Return the (x, y) coordinate for the center point of the cell that contains the specified text.  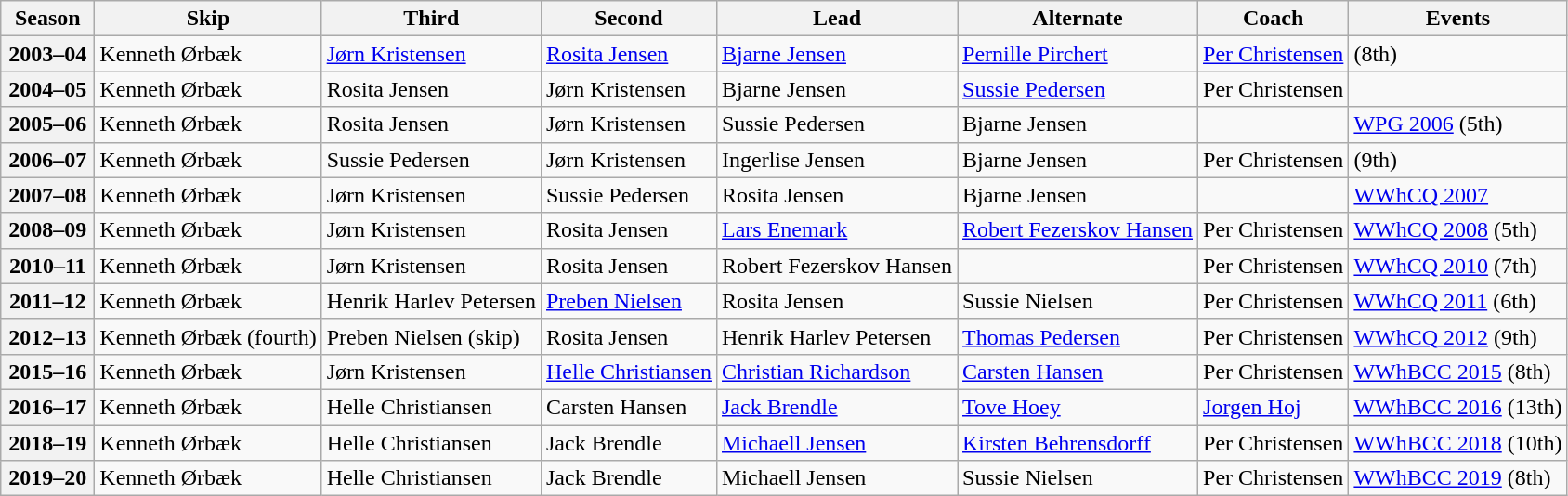
WWhBCC 2018 (10th) (1458, 443)
Kirsten Behrensdorff (1078, 443)
WPG 2006 (5th) (1458, 124)
2004–05 (48, 89)
2007–08 (48, 195)
Christian Richardson (836, 372)
WWhCQ 2012 (9th) (1458, 336)
WWhCQ 2007 (1458, 195)
Thomas Pedersen (1078, 336)
Preben Nielsen (628, 301)
(8th) (1458, 54)
(9th) (1458, 160)
Third (431, 19)
2008–09 (48, 230)
Events (1458, 19)
Preben Nielsen (skip) (431, 336)
2006–07 (48, 160)
2011–12 (48, 301)
Alternate (1078, 19)
Ingerlise Jensen (836, 160)
WWhCQ 2008 (5th) (1458, 230)
Lead (836, 19)
2003–04 (48, 54)
2019–20 (48, 478)
WWhCQ 2011 (6th) (1458, 301)
Season (48, 19)
Pernille Pirchert (1078, 54)
Tove Hoey (1078, 407)
WWhCQ 2010 (7th) (1458, 266)
Jorgen Hoj (1274, 407)
2012–13 (48, 336)
2005–06 (48, 124)
Skip (208, 19)
Lars Enemark (836, 230)
Kenneth Ørbæk (fourth) (208, 336)
Coach (1274, 19)
2015–16 (48, 372)
Second (628, 19)
2018–19 (48, 443)
2010–11 (48, 266)
2016–17 (48, 407)
WWhBCC 2015 (8th) (1458, 372)
WWhBCC 2019 (8th) (1458, 478)
WWhBCC 2016 (13th) (1458, 407)
